Locate the cell with the specified text and output its (x, y) center coordinate. 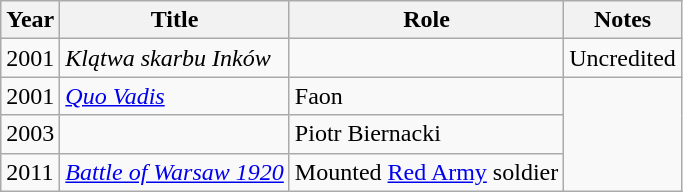
Notes (623, 20)
Role (426, 20)
Quo Vadis (175, 96)
Mounted Red Army soldier (426, 172)
Piotr Biernacki (426, 134)
Faon (426, 96)
Battle of Warsaw 1920 (175, 172)
Uncredited (623, 58)
Year (30, 20)
2011 (30, 172)
2003 (30, 134)
Klątwa skarbu Inków (175, 58)
Title (175, 20)
